Locate the cell with the specified text and output its (x, y) center coordinate. 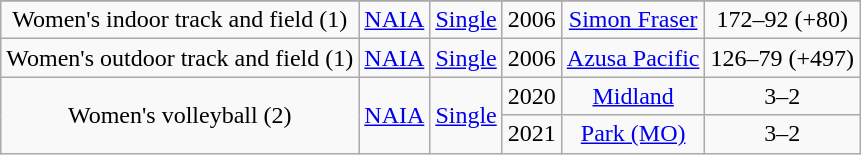
126–79 (+497) (782, 58)
Azusa Pacific (633, 58)
Midland (633, 96)
2020 (532, 96)
Park (MO) (633, 134)
Women's indoor track and field (1) (180, 20)
Simon Fraser (633, 20)
172–92 (+80) (782, 20)
2021 (532, 134)
Women's volleyball (2) (180, 115)
Women's outdoor track and field (1) (180, 58)
